Extract the (x, y) coordinate from the center of the cell holding the provided text.  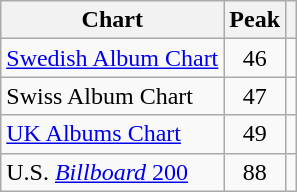
49 (255, 134)
Peak (255, 20)
U.S. Billboard 200 (112, 172)
UK Albums Chart (112, 134)
46 (255, 58)
Swiss Album Chart (112, 96)
Swedish Album Chart (112, 58)
47 (255, 96)
88 (255, 172)
Chart (112, 20)
